Determine the (X, Y) coordinate at the center of the cell enclosing the given text.  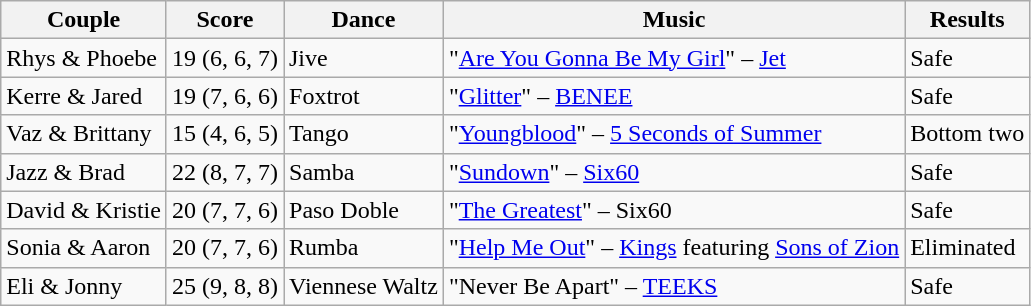
Bottom two (968, 134)
Foxtrot (364, 96)
Dance (364, 20)
22 (8, 7, 7) (224, 172)
Samba (364, 172)
Vaz & Brittany (84, 134)
David & Kristie (84, 210)
"Are You Gonna Be My Girl" – Jet (674, 58)
Viennese Waltz (364, 286)
Sonia & Aaron (84, 248)
"Never Be Apart" – TEEKS (674, 286)
Rumba (364, 248)
Tango (364, 134)
Eliminated (968, 248)
"Sundown" – Six60 (674, 172)
15 (4, 6, 5) (224, 134)
Couple (84, 20)
"The Greatest" – Six60 (674, 210)
25 (9, 8, 8) (224, 286)
Jazz & Brad (84, 172)
Rhys & Phoebe (84, 58)
"Glitter" – BENEE (674, 96)
"Help Me Out" – Kings featuring Sons of Zion (674, 248)
Eli & Jonny (84, 286)
Results (968, 20)
"Youngblood" – 5 Seconds of Summer (674, 134)
Music (674, 20)
Jive (364, 58)
Kerre & Jared (84, 96)
19 (6, 6, 7) (224, 58)
Paso Doble (364, 210)
Score (224, 20)
19 (7, 6, 6) (224, 96)
